Return [X, Y] of the center of cell containing provided text 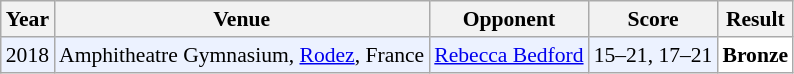
Venue [242, 19]
2018 [28, 55]
Year [28, 19]
Opponent [508, 19]
Bronze [755, 55]
Amphitheatre Gymnasium, Rodez, France [242, 55]
Result [755, 19]
Rebecca Bedford [508, 55]
Score [654, 19]
15–21, 17–21 [654, 55]
